Detect which cell encompasses the target text, then output its [X, Y] center coordinate. 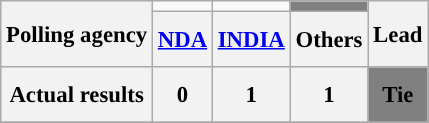
Tie [398, 95]
Actual results [77, 95]
Others [329, 40]
INDIA [251, 40]
0 [182, 95]
Polling agency [77, 34]
NDA [182, 40]
Lead [398, 34]
